Detect which cell encompasses the target text, then output its [X, Y] center coordinate. 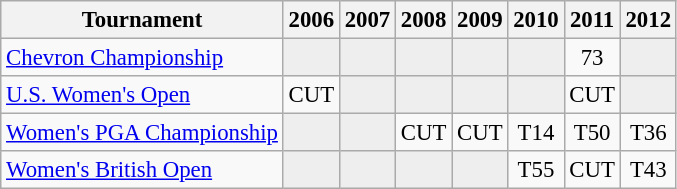
Tournament [142, 20]
Chevron Championship [142, 58]
T50 [592, 133]
Women's British Open [142, 170]
T14 [536, 133]
T55 [536, 170]
T36 [648, 133]
2009 [480, 20]
Women's PGA Championship [142, 133]
2011 [592, 20]
2010 [536, 20]
2006 [311, 20]
2012 [648, 20]
2007 [367, 20]
73 [592, 58]
2008 [424, 20]
T43 [648, 170]
U.S. Women's Open [142, 95]
